Return [x, y] of the center of cell containing provided text 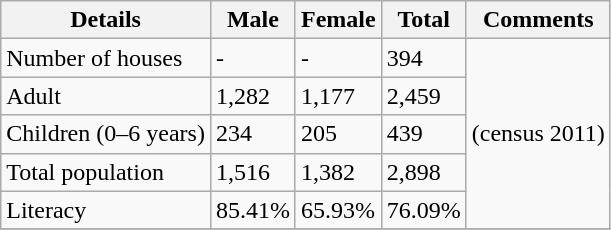
Total population [106, 172]
Comments [538, 20]
65.93% [338, 210]
Total [424, 20]
205 [338, 134]
Female [338, 20]
Details [106, 20]
1,516 [252, 172]
439 [424, 134]
2,898 [424, 172]
85.41% [252, 210]
234 [252, 134]
394 [424, 58]
(census 2011) [538, 134]
1,282 [252, 96]
2,459 [424, 96]
76.09% [424, 210]
Children (0–6 years) [106, 134]
Male [252, 20]
Adult [106, 96]
Literacy [106, 210]
1,382 [338, 172]
Number of houses [106, 58]
1,177 [338, 96]
